Find where the given text appears and provide that cell's center as (X, Y) coordinate. 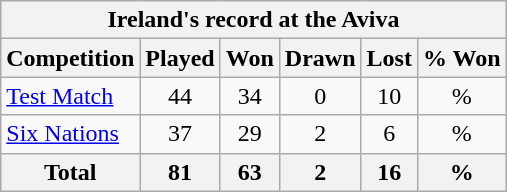
Competition (70, 58)
Six Nations (70, 134)
29 (250, 134)
Ireland's record at the Aviva (254, 20)
16 (389, 172)
Played (180, 58)
0 (320, 96)
44 (180, 96)
10 (389, 96)
81 (180, 172)
37 (180, 134)
6 (389, 134)
63 (250, 172)
Lost (389, 58)
Total (70, 172)
34 (250, 96)
% Won (462, 58)
Test Match (70, 96)
Won (250, 58)
Drawn (320, 58)
